Return the [X, Y] coordinate for the center point of the cell that contains the specified text.  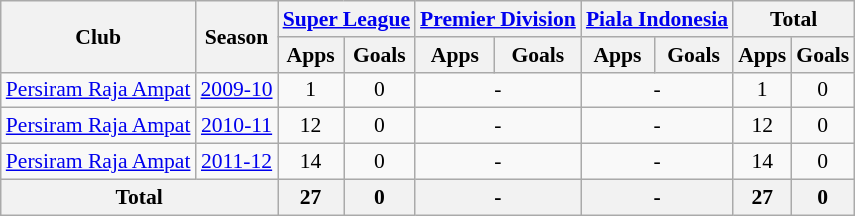
Season [237, 36]
2010-11 [237, 126]
Premier Division [498, 19]
2011-12 [237, 162]
2009-10 [237, 90]
Super League [346, 19]
Piala Indonesia [657, 19]
Club [98, 36]
